Detect which cell encompasses the target text, then output its [X, Y] center coordinate. 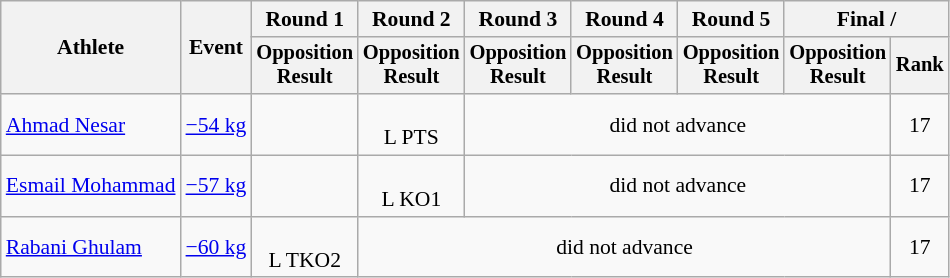
Round 5 [732, 19]
Rabani Ghulam [91, 248]
Round 3 [518, 19]
Final / [866, 19]
L TKO2 [304, 248]
L PTS [412, 124]
Athlete [91, 48]
−60 kg [216, 248]
Ahmad Nesar [91, 124]
L KO1 [412, 186]
Esmail Mohammad [91, 186]
−57 kg [216, 186]
Round 4 [624, 19]
Event [216, 48]
Round 2 [412, 19]
Round 1 [304, 19]
−54 kg [216, 124]
Rank [920, 66]
